Return the (x, y) coordinate for the center point of the cell that contains the specified text.  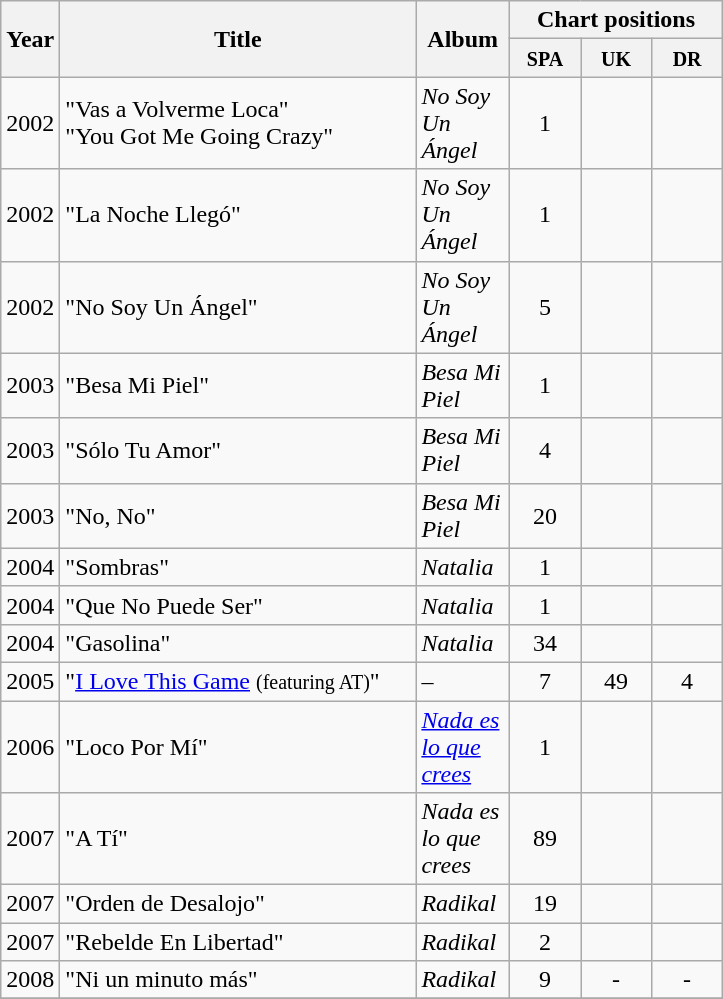
20 (544, 516)
89 (544, 839)
UK (616, 58)
2006 (30, 746)
9 (544, 980)
SPA (544, 58)
34 (544, 643)
Album (463, 39)
"La Noche Llegó" (238, 215)
49 (616, 681)
DR (688, 58)
"Orden de Desalojo" (238, 904)
"Ni un minuto más" (238, 980)
7 (544, 681)
Title (238, 39)
"Que No Puede Ser" (238, 605)
"Loco Por Mí" (238, 746)
2 (544, 942)
19 (544, 904)
"Gasolina" (238, 643)
Chart positions (616, 20)
"Sólo Tu Amor" (238, 450)
"Vas a Volverme Loca""You Got Me Going Crazy" (238, 123)
"Rebelde En Libertad" (238, 942)
5 (544, 307)
Year (30, 39)
"Sombras" (238, 567)
– (463, 681)
"Besa Mi Piel" (238, 386)
"A Tí" (238, 839)
2008 (30, 980)
2005 (30, 681)
"I Love This Game (featuring AT)" (238, 681)
"No, No" (238, 516)
"No Soy Un Ángel" (238, 307)
